Search for the cell housing the specified text and yield its (x, y) center coordinate. 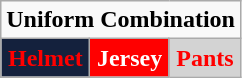
Jersey (130, 58)
Helmet (46, 58)
Pants (204, 58)
Uniform Combination (121, 20)
